Identify which cell holds the provided text, then report its (X, Y) central coordinate. 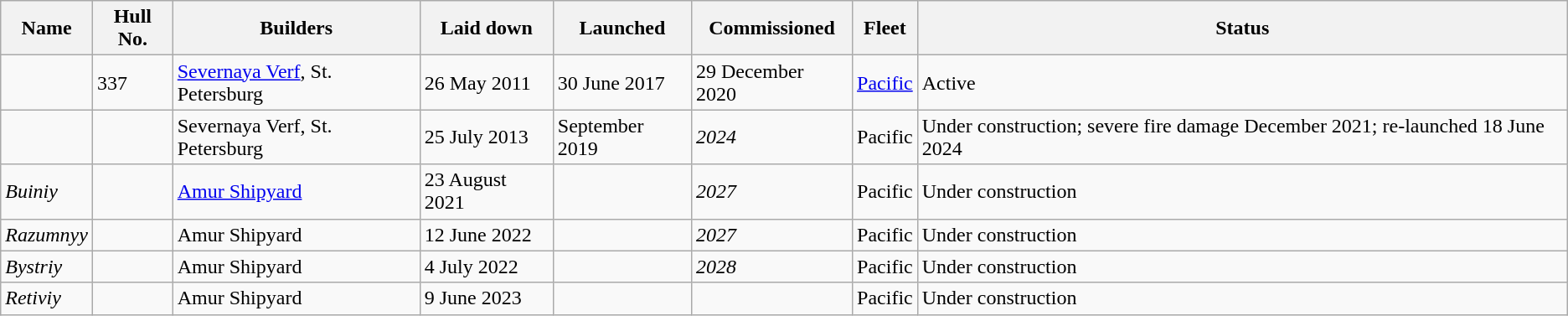
2028 (771, 267)
Hull No. (132, 28)
23 August 2021 (486, 191)
25 July 2013 (486, 137)
Builders (297, 28)
Razumnyy (47, 235)
30 June 2017 (622, 82)
29 December 2020 (771, 82)
Buiniy (47, 191)
26 May 2011 (486, 82)
4 July 2022 (486, 267)
Laid down (486, 28)
September 2019 (622, 137)
Status (1242, 28)
2024 (771, 137)
337 (132, 82)
Fleet (885, 28)
Commissioned (771, 28)
Active (1242, 82)
Under construction; severe fire damage December 2021; re-launched 18 June 2024 (1242, 137)
Launched (622, 28)
9 June 2023 (486, 298)
Name (47, 28)
12 June 2022 (486, 235)
Retiviy (47, 298)
Bystriy (47, 267)
